Scan for the cell matching the given text and deliver its (X, Y) coordinate at center. 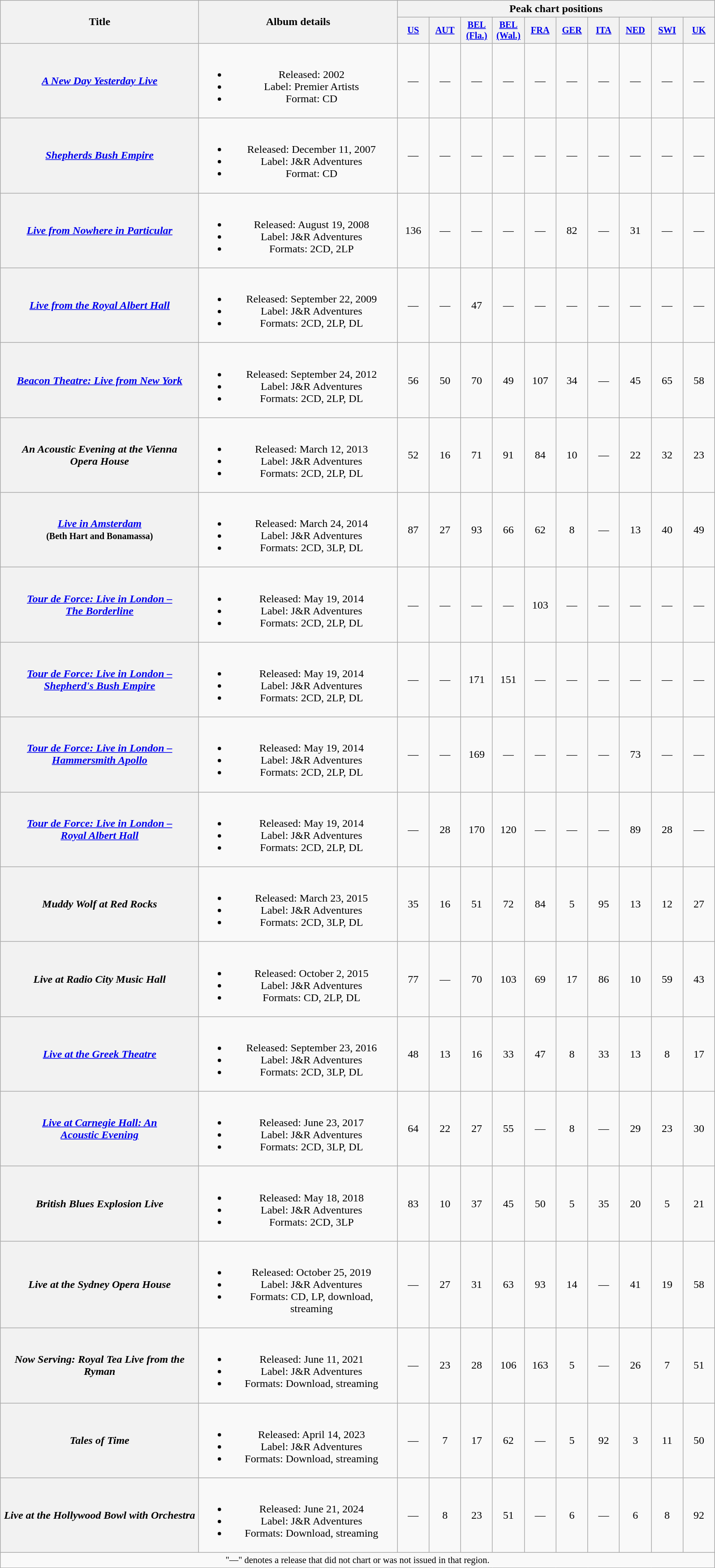
Released: September 23, 2016Label: J&R AdventuresFormats: 2CD, 3LP, DL (298, 1054)
71 (477, 455)
GER (572, 30)
Released: 2002Label: Premier ArtistsFormat: CD (298, 81)
89 (635, 829)
48 (413, 1054)
107 (540, 380)
65 (668, 380)
19 (668, 1284)
"—" denotes a release that did not chart or was not issued in that region. (357, 1560)
3 (635, 1440)
82 (572, 230)
ITA (604, 30)
US (413, 30)
21 (699, 1204)
73 (635, 755)
Live at the Sydney Opera House (99, 1284)
Tour de Force: Live in London –Royal Albert Hall (99, 829)
UK (699, 30)
72 (508, 904)
Live at the Hollywood Bowl with Orchestra (99, 1516)
43 (699, 979)
40 (668, 530)
Released: March 24, 2014Label: J&R AdventuresFormats: 2CD, 3LP, DL (298, 530)
AUT (445, 30)
Tales of Time (99, 1440)
Released: October 25, 2019Label: J&R AdventuresFormats: CD, LP, download, streaming (298, 1284)
Released: September 22, 2009Label: J&R AdventuresFormats: 2CD, 2LP, DL (298, 306)
163 (540, 1366)
Tour de Force: Live in London –The Borderline (99, 605)
Muddy Wolf at Red Rocks (99, 904)
BEL(Fla.) (477, 30)
Peak chart positions (556, 9)
66 (508, 530)
151 (508, 679)
55 (508, 1128)
Live at Radio City Music Hall (99, 979)
Released: March 12, 2013Label: J&R AdventuresFormats: 2CD, 2LP, DL (298, 455)
91 (508, 455)
86 (604, 979)
Live at Carnegie Hall: AnAcoustic Evening (99, 1128)
34 (572, 380)
Tour de Force: Live in London –Shepherd's Bush Empire (99, 679)
95 (604, 904)
106 (508, 1366)
26 (635, 1366)
BEL(Wal.) (508, 30)
Title (99, 22)
SWI (668, 30)
83 (413, 1204)
77 (413, 979)
British Blues Explosion Live (99, 1204)
169 (477, 755)
Beacon Theatre: Live from New York (99, 380)
FRA (540, 30)
Released: June 11, 2021Label: J&R AdventuresFormats: Download, streaming (298, 1366)
14 (572, 1284)
Released: October 2, 2015Label: J&R AdventuresFormats: CD, 2LP, DL (298, 979)
11 (668, 1440)
Released: September 24, 2012Label: J&R AdventuresFormats: 2CD, 2LP, DL (298, 380)
Released: April 14, 2023Label: J&R AdventuresFormats: Download, streaming (298, 1440)
171 (477, 679)
Released: May 18, 2018Label: J&R AdventuresFormats: 2CD, 3LP (298, 1204)
Live from Nowhere in Particular (99, 230)
Released: December 11, 2007Label: J&R AdventuresFormat: CD (298, 156)
Album details (298, 22)
Released: June 23, 2017Label: J&R AdventuresFormats: 2CD, 3LP, DL (298, 1128)
Live at the Greek Theatre (99, 1054)
52 (413, 455)
12 (668, 904)
Released: August 19, 2008Label: J&R AdventuresFormats: 2CD, 2LP (298, 230)
30 (699, 1128)
136 (413, 230)
Released: June 21, 2024Label: J&R AdventuresFormats: Download, streaming (298, 1516)
120 (508, 829)
59 (668, 979)
Now Serving: Royal Tea Live from the Ryman (99, 1366)
56 (413, 380)
41 (635, 1284)
37 (477, 1204)
Shepherds Bush Empire (99, 156)
A New Day Yesterday Live (99, 81)
170 (477, 829)
Live from the Royal Albert Hall (99, 306)
Live in Amsterdam(Beth Hart and Bonamassa) (99, 530)
32 (668, 455)
An Acoustic Evening at the ViennaOpera House (99, 455)
87 (413, 530)
69 (540, 979)
29 (635, 1128)
Tour de Force: Live in London –Hammersmith Apollo (99, 755)
64 (413, 1128)
63 (508, 1284)
20 (635, 1204)
NED (635, 30)
Released: March 23, 2015Label: J&R AdventuresFormats: 2CD, 3LP, DL (298, 904)
